Extract the [X, Y] coordinate from the center of the cell holding the provided text.  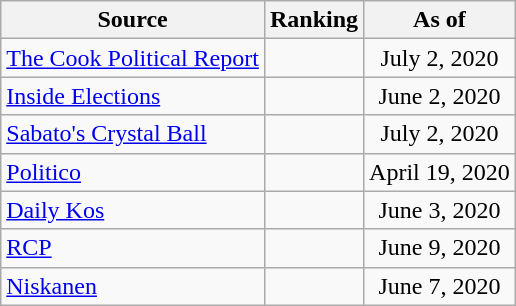
June 9, 2020 [440, 248]
The Cook Political Report [133, 58]
RCP [133, 248]
As of [440, 20]
June 2, 2020 [440, 96]
Source [133, 20]
Inside Elections [133, 96]
April 19, 2020 [440, 172]
Daily Kos [133, 210]
Ranking [314, 20]
Niskanen [133, 286]
Politico [133, 172]
June 7, 2020 [440, 286]
Sabato's Crystal Ball [133, 134]
June 3, 2020 [440, 210]
